Locate the cell with the specified text and output its (X, Y) center coordinate. 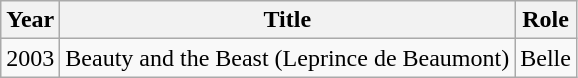
2003 (30, 58)
Role (546, 20)
Title (288, 20)
Belle (546, 58)
Beauty and the Beast (Leprince de Beaumont) (288, 58)
Year (30, 20)
